Identify which cell holds the provided text, then report its (X, Y) central coordinate. 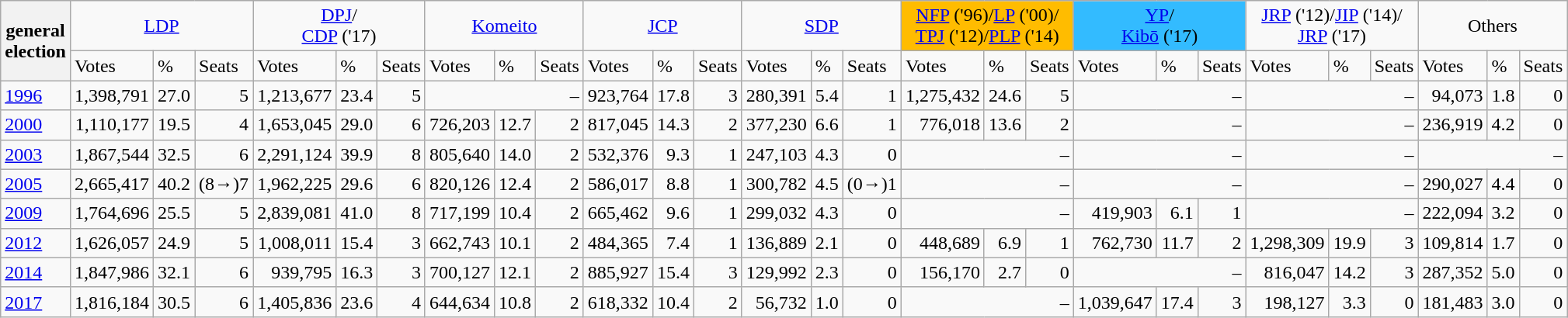
29.0 (357, 125)
13.6 (1005, 125)
820,126 (460, 184)
644,634 (460, 302)
32.1 (174, 272)
5.0 (1504, 272)
9.3 (673, 154)
532,376 (618, 154)
general election (36, 40)
2.7 (1005, 272)
6.9 (1005, 243)
12.1 (516, 272)
816,047 (1288, 272)
923,764 (618, 95)
4.4 (1504, 184)
247,103 (777, 154)
2,839,081 (295, 213)
1,110,177 (112, 125)
32.5 (174, 154)
4.5 (826, 184)
17.4 (1177, 302)
2.3 (826, 272)
1,298,309 (1288, 243)
299,032 (777, 213)
YP/Kibō ('17) (1159, 26)
236,919 (1452, 125)
1,275,432 (943, 95)
25.5 (174, 213)
7.4 (673, 243)
1,398,791 (112, 95)
39.9 (357, 154)
280,391 (777, 95)
12.7 (516, 125)
3.0 (1504, 302)
LDP (162, 26)
NFP ('96)/LP ('00)/TPJ ('12)/PLP ('14) (987, 26)
1,847,986 (112, 272)
1,764,696 (112, 213)
29.6 (357, 184)
56,732 (777, 302)
817,045 (618, 125)
776,018 (943, 125)
2014 (36, 272)
156,170 (943, 272)
290,027 (1452, 184)
726,203 (460, 125)
24.9 (174, 243)
19.5 (174, 125)
1996 (36, 95)
377,230 (777, 125)
Komeito (504, 26)
939,795 (295, 272)
(0→)1 (871, 184)
1,653,045 (295, 125)
SDP (822, 26)
3.3 (1350, 302)
41.0 (357, 213)
1,816,184 (112, 302)
23.6 (357, 302)
8.8 (673, 184)
2012 (36, 243)
618,332 (618, 302)
2,291,124 (295, 154)
885,927 (618, 272)
94,073 (1452, 95)
1.0 (826, 302)
129,992 (777, 272)
11.7 (1177, 243)
14.0 (516, 154)
9.6 (673, 213)
181,483 (1452, 302)
805,640 (460, 154)
1,626,057 (112, 243)
40.2 (174, 184)
2003 (36, 154)
24.6 (1005, 95)
10.1 (516, 243)
2017 (36, 302)
17.8 (673, 95)
136,889 (777, 243)
665,462 (618, 213)
1,213,677 (295, 95)
DPJ/CDP ('17) (339, 26)
4.2 (1504, 125)
448,689 (943, 243)
662,743 (460, 243)
419,903 (1115, 213)
(8→)7 (224, 184)
1,962,225 (295, 184)
2005 (36, 184)
23.4 (357, 95)
30.5 (174, 302)
16.3 (357, 272)
JCP (662, 26)
6.6 (826, 125)
JRP ('12)/JIP ('14)/JRP ('17) (1332, 26)
10.8 (516, 302)
2,665,417 (112, 184)
1,405,836 (295, 302)
586,017 (618, 184)
14.2 (1350, 272)
1,867,544 (112, 154)
717,199 (460, 213)
1.7 (1504, 243)
2009 (36, 213)
6.1 (1177, 213)
700,127 (460, 272)
5.4 (826, 95)
287,352 (1452, 272)
2000 (36, 125)
222,094 (1452, 213)
27.0 (174, 95)
109,814 (1452, 243)
1,039,647 (1115, 302)
2.1 (826, 243)
762,730 (1115, 243)
300,782 (777, 184)
14.3 (673, 125)
Others (1493, 26)
19.9 (1350, 243)
1.8 (1504, 95)
484,365 (618, 243)
1,008,011 (295, 243)
198,127 (1288, 302)
12.4 (516, 184)
3.2 (1504, 213)
